Find where the given text appears and provide that cell's center as [x, y] coordinate. 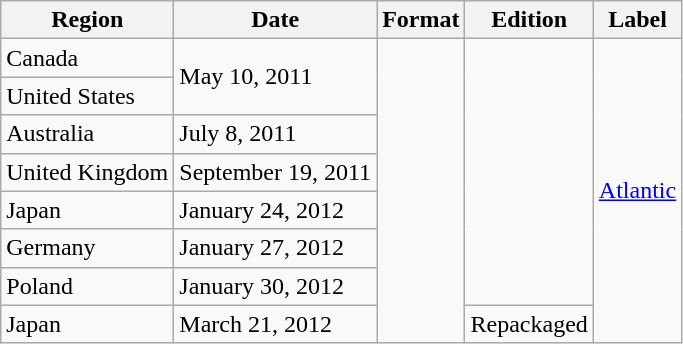
Date [276, 20]
January 27, 2012 [276, 248]
Label [637, 20]
Atlantic [637, 191]
September 19, 2011 [276, 172]
Germany [88, 248]
Canada [88, 58]
United States [88, 96]
Region [88, 20]
Format [421, 20]
May 10, 2011 [276, 77]
Poland [88, 286]
Edition [529, 20]
January 24, 2012 [276, 210]
United Kingdom [88, 172]
March 21, 2012 [276, 324]
Repackaged [529, 324]
January 30, 2012 [276, 286]
July 8, 2011 [276, 134]
Australia [88, 134]
